Detect which cell encompasses the target text, then output its (X, Y) center coordinate. 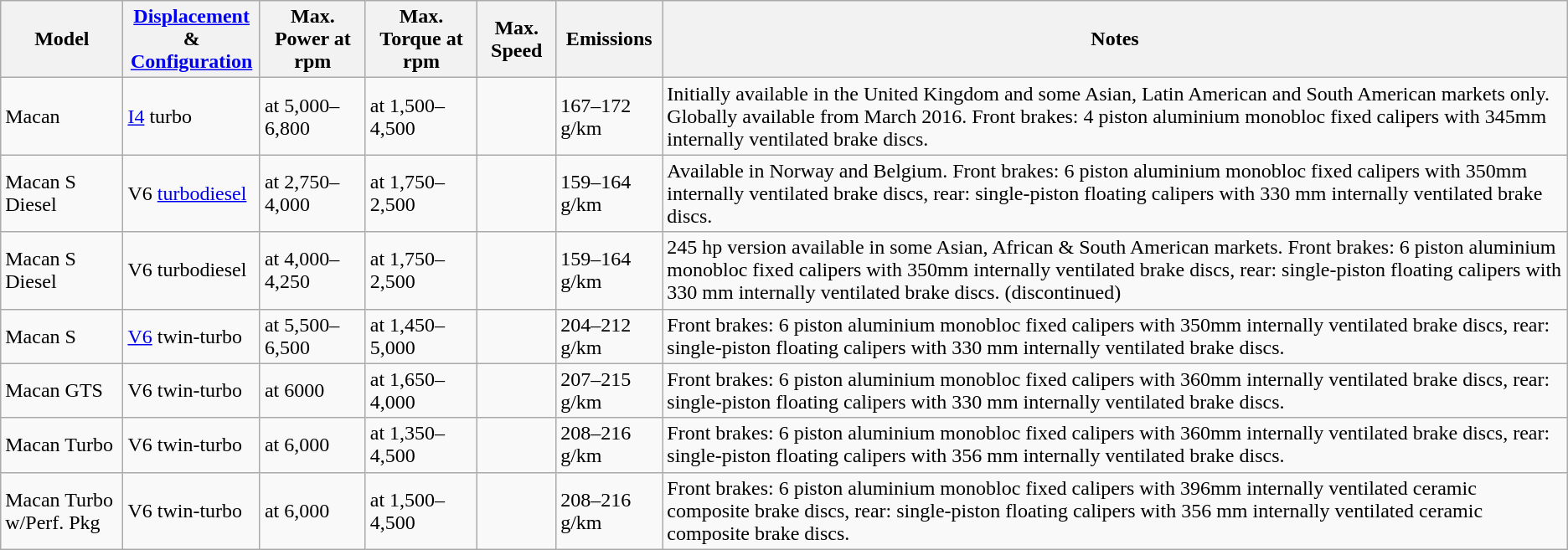
Notes (1115, 39)
at 6000 (312, 390)
at 1,450–5,000 (421, 337)
at 5,500–6,500 (312, 337)
at 4,000–4,250 (312, 270)
at 1,650–4,000 (421, 390)
207–215 g/km (610, 390)
Emissions (610, 39)
Macan S (62, 337)
I4 turbo (191, 116)
Model (62, 39)
Macan Turbo w/Perf. Pkg (62, 511)
at 1,350–4,500 (421, 445)
204–212 g/km (610, 337)
at 2,750–4,000 (312, 193)
at 5,000–6,800 (312, 116)
Displacement &Configuration (191, 39)
Macan Turbo (62, 445)
Macan GTS (62, 390)
167–172 g/km (610, 116)
Max. Speed (517, 39)
Max. Torque at rpm (421, 39)
Max. Power at rpm (312, 39)
Macan (62, 116)
